Return (x, y) of the center of cell containing provided text 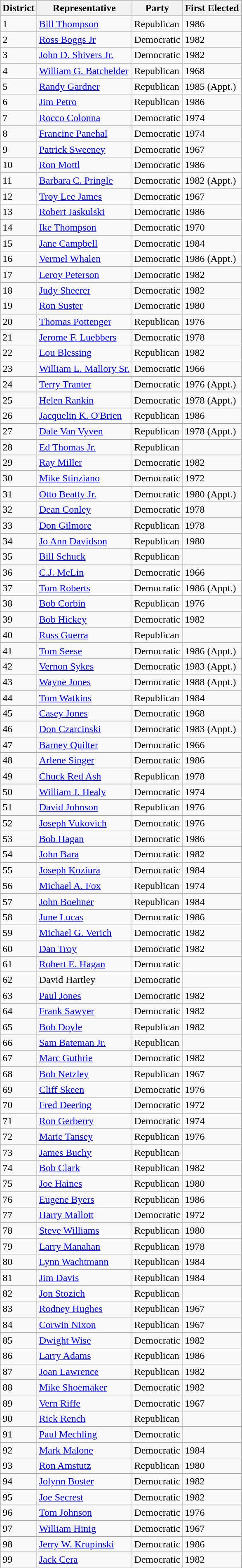
Marc Guthrie (84, 1058)
Tom Johnson (84, 1513)
Bob Doyle (84, 1027)
Bob Hagan (84, 839)
Jerome F. Luebbers (84, 337)
Marie Tansey (84, 1136)
Dean Conley (84, 510)
Helen Rankin (84, 400)
78 (19, 1231)
Otto Beatty Jr. (84, 494)
99 (19, 1560)
District (19, 8)
30 (19, 478)
94 (19, 1482)
64 (19, 1011)
55 (19, 870)
16 (19, 259)
Rocco Colonna (84, 118)
75 (19, 1183)
Party (157, 8)
William L. Mallory Sr. (84, 369)
Judy Sheerer (84, 290)
29 (19, 463)
80 (19, 1262)
49 (19, 776)
82 (19, 1293)
63 (19, 996)
89 (19, 1403)
27 (19, 431)
Randy Gardner (84, 86)
2 (19, 40)
66 (19, 1043)
Vernon Sykes (84, 666)
Casey Jones (84, 714)
73 (19, 1152)
4 (19, 71)
12 (19, 196)
84 (19, 1325)
28 (19, 447)
59 (19, 933)
11 (19, 180)
Bob Hickey (84, 619)
Vern Riffe (84, 1403)
Thomas Pottenger (84, 322)
Paul Jones (84, 996)
John D. Shivers Jr. (84, 55)
34 (19, 541)
Lynn Wachtmann (84, 1262)
81 (19, 1278)
Don Gilmore (84, 525)
96 (19, 1513)
19 (19, 306)
Jack Cera (84, 1560)
Eugene Byers (84, 1199)
18 (19, 290)
William Hinig (84, 1528)
97 (19, 1528)
23 (19, 369)
Jacquelin K. O'Brien (84, 415)
46 (19, 729)
44 (19, 698)
13 (19, 212)
June Lucas (84, 917)
33 (19, 525)
Terry Tranter (84, 384)
Corwin Nixon (84, 1325)
Tom Watkins (84, 698)
Frank Sawyer (84, 1011)
70 (19, 1105)
72 (19, 1136)
48 (19, 761)
79 (19, 1246)
Steve Williams (84, 1231)
65 (19, 1027)
Joe Secrest (84, 1497)
90 (19, 1419)
John Bara (84, 854)
Dale Van Vyven (84, 431)
Barney Quilter (84, 745)
83 (19, 1309)
Vermel Whalen (84, 259)
85 (19, 1340)
95 (19, 1497)
Rick Rench (84, 1419)
Fred Deering (84, 1105)
62 (19, 980)
98 (19, 1544)
51 (19, 807)
Troy Lee James (84, 196)
Ike Thompson (84, 228)
5 (19, 86)
25 (19, 400)
Michael A. Fox (84, 886)
Ron Gerberry (84, 1121)
Mike Stinziano (84, 478)
91 (19, 1434)
24 (19, 384)
Joseph Vukovich (84, 823)
87 (19, 1372)
Larry Manahan (84, 1246)
Robert E. Hagan (84, 964)
Ron Amstutz (84, 1466)
Bob Netzley (84, 1074)
20 (19, 322)
1988 (Appt.) (212, 682)
36 (19, 572)
1982 (Appt.) (212, 180)
First Elected (212, 8)
32 (19, 510)
Bob Clark (84, 1168)
93 (19, 1466)
37 (19, 588)
21 (19, 337)
John Boehner (84, 901)
67 (19, 1058)
47 (19, 745)
Rodney Hughes (84, 1309)
Sam Bateman Jr. (84, 1043)
Ray Miller (84, 463)
74 (19, 1168)
Larry Adams (84, 1356)
Bill Thompson (84, 24)
31 (19, 494)
1 (19, 24)
88 (19, 1387)
1970 (212, 228)
15 (19, 243)
42 (19, 666)
Joe Haines (84, 1183)
Wayne Jones (84, 682)
50 (19, 792)
Tom Roberts (84, 588)
Harry Mallott (84, 1215)
Patrick Sweeney (84, 149)
Cliff Skeen (84, 1090)
40 (19, 635)
1976 (Appt.) (212, 384)
54 (19, 854)
Barbara C. Pringle (84, 180)
Ross Boggs Jr (84, 40)
C.J. McLin (84, 572)
60 (19, 948)
Jolynn Boster (84, 1482)
Jo Ann Davidson (84, 541)
26 (19, 415)
92 (19, 1450)
Michael G. Verich (84, 933)
Jim Davis (84, 1278)
Joseph Koziura (84, 870)
3 (19, 55)
1980 (Appt.) (212, 494)
43 (19, 682)
Representative (84, 8)
William G. Batchelder (84, 71)
Lou Blessing (84, 353)
Leroy Peterson (84, 275)
Robert Jaskulski (84, 212)
7 (19, 118)
8 (19, 133)
Jon Stozich (84, 1293)
41 (19, 651)
57 (19, 901)
Ed Thomas Jr. (84, 447)
Jerry W. Krupinski (84, 1544)
39 (19, 619)
Bill Schuck (84, 557)
David Hartley (84, 980)
Dan Troy (84, 948)
71 (19, 1121)
Paul Mechling (84, 1434)
James Buchy (84, 1152)
56 (19, 886)
61 (19, 964)
35 (19, 557)
76 (19, 1199)
Bob Corbin (84, 604)
Ron Mottl (84, 165)
68 (19, 1074)
69 (19, 1090)
52 (19, 823)
Jim Petro (84, 102)
1985 (Appt.) (212, 86)
Francine Panehal (84, 133)
David Johnson (84, 807)
Joan Lawrence (84, 1372)
86 (19, 1356)
Ron Suster (84, 306)
Mike Shoemaker (84, 1387)
45 (19, 714)
Arlene Singer (84, 761)
22 (19, 353)
53 (19, 839)
17 (19, 275)
58 (19, 917)
Jane Campbell (84, 243)
38 (19, 604)
Russ Guerra (84, 635)
Don Czarcinski (84, 729)
Chuck Red Ash (84, 776)
10 (19, 165)
77 (19, 1215)
Tom Seese (84, 651)
William J. Healy (84, 792)
Dwight Wise (84, 1340)
14 (19, 228)
9 (19, 149)
Mark Malone (84, 1450)
6 (19, 102)
